Scan for the cell matching the given text and deliver its (x, y) coordinate at center. 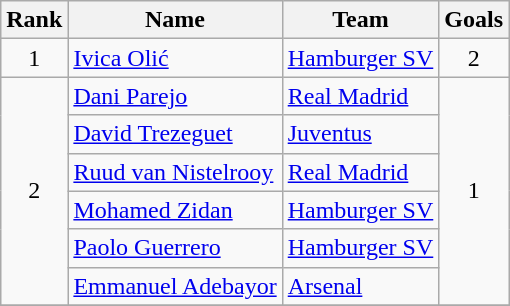
Arsenal (360, 286)
Rank (34, 20)
Juventus (360, 134)
Paolo Guerrero (175, 248)
Goals (474, 20)
Mohamed Zidan (175, 210)
Ruud van Nistelrooy (175, 172)
Name (175, 20)
Ivica Olić (175, 58)
David Trezeguet (175, 134)
Emmanuel Adebayor (175, 286)
Dani Parejo (175, 96)
Team (360, 20)
